Extract the (x, y) coordinate from the center of the cell holding the provided text.  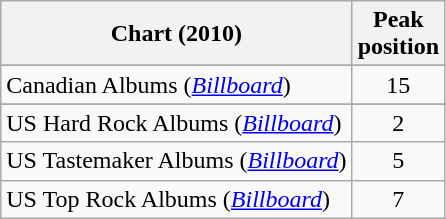
15 (398, 85)
Chart (2010) (176, 34)
5 (398, 161)
US Top Rock Albums (Billboard) (176, 199)
7 (398, 199)
2 (398, 123)
Peak position (398, 34)
US Hard Rock Albums (Billboard) (176, 123)
Canadian Albums (Billboard) (176, 85)
US Tastemaker Albums (Billboard) (176, 161)
